Search for the cell housing the specified text and yield its [x, y] center coordinate. 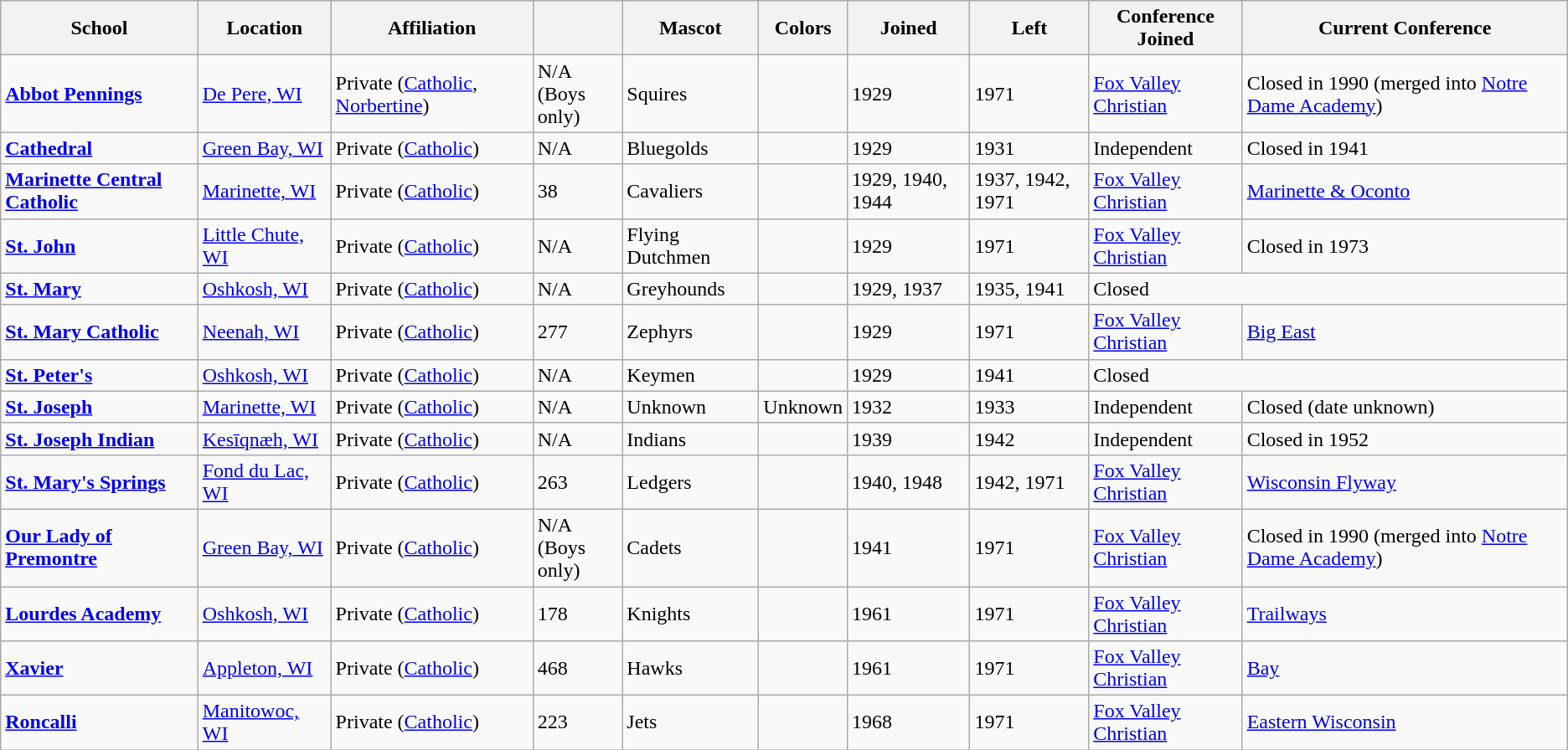
Closed in 1973 [1405, 246]
1929, 1937 [908, 289]
St. Joseph Indian [99, 439]
Closed in 1952 [1405, 439]
Roncalli [99, 723]
St. Peter's [99, 375]
263 [578, 482]
1939 [908, 439]
468 [578, 668]
277 [578, 331]
178 [578, 613]
Affiliation [432, 28]
Greyhounds [690, 289]
Kesīqnæh, WI [265, 439]
Wisconsin Flyway [1405, 482]
Cadets [690, 547]
Hawks [690, 668]
Marinette Central Catholic [99, 191]
Fond du Lac, WI [265, 482]
1937, 1942, 1971 [1029, 191]
Eastern Wisconsin [1405, 723]
School [99, 28]
1968 [908, 723]
Ledgers [690, 482]
1940, 1948 [908, 482]
38 [578, 191]
223 [578, 723]
St. Mary's Springs [99, 482]
Mascot [690, 28]
Current Conference [1405, 28]
Trailways [1405, 613]
Marinette & Oconto [1405, 191]
Knights [690, 613]
Zephyrs [690, 331]
1933 [1029, 407]
Cathedral [99, 148]
Left [1029, 28]
Little Chute, WI [265, 246]
1931 [1029, 148]
St. Mary Catholic [99, 331]
Indians [690, 439]
Jets [690, 723]
Location [265, 28]
Closed (date unknown) [1405, 407]
Private (Catholic, Norbertine) [432, 94]
Abbot Pennings [99, 94]
1942, 1971 [1029, 482]
1935, 1941 [1029, 289]
Bay [1405, 668]
Manitowoc, WI [265, 723]
Squires [690, 94]
Colors [803, 28]
Joined [908, 28]
Xavier [99, 668]
Closed in 1941 [1405, 148]
Neenah, WI [265, 331]
1929, 1940, 1944 [908, 191]
St. Joseph [99, 407]
Conference Joined [1166, 28]
Lourdes Academy [99, 613]
Big East [1405, 331]
1932 [908, 407]
St. John [99, 246]
Appleton, WI [265, 668]
Keymen [690, 375]
Cavaliers [690, 191]
Bluegolds [690, 148]
1942 [1029, 439]
St. Mary [99, 289]
De Pere, WI [265, 94]
Our Lady of Premontre [99, 547]
Flying Dutchmen [690, 246]
